Output the (x, y) coordinate of the center of the cell containing the given text.  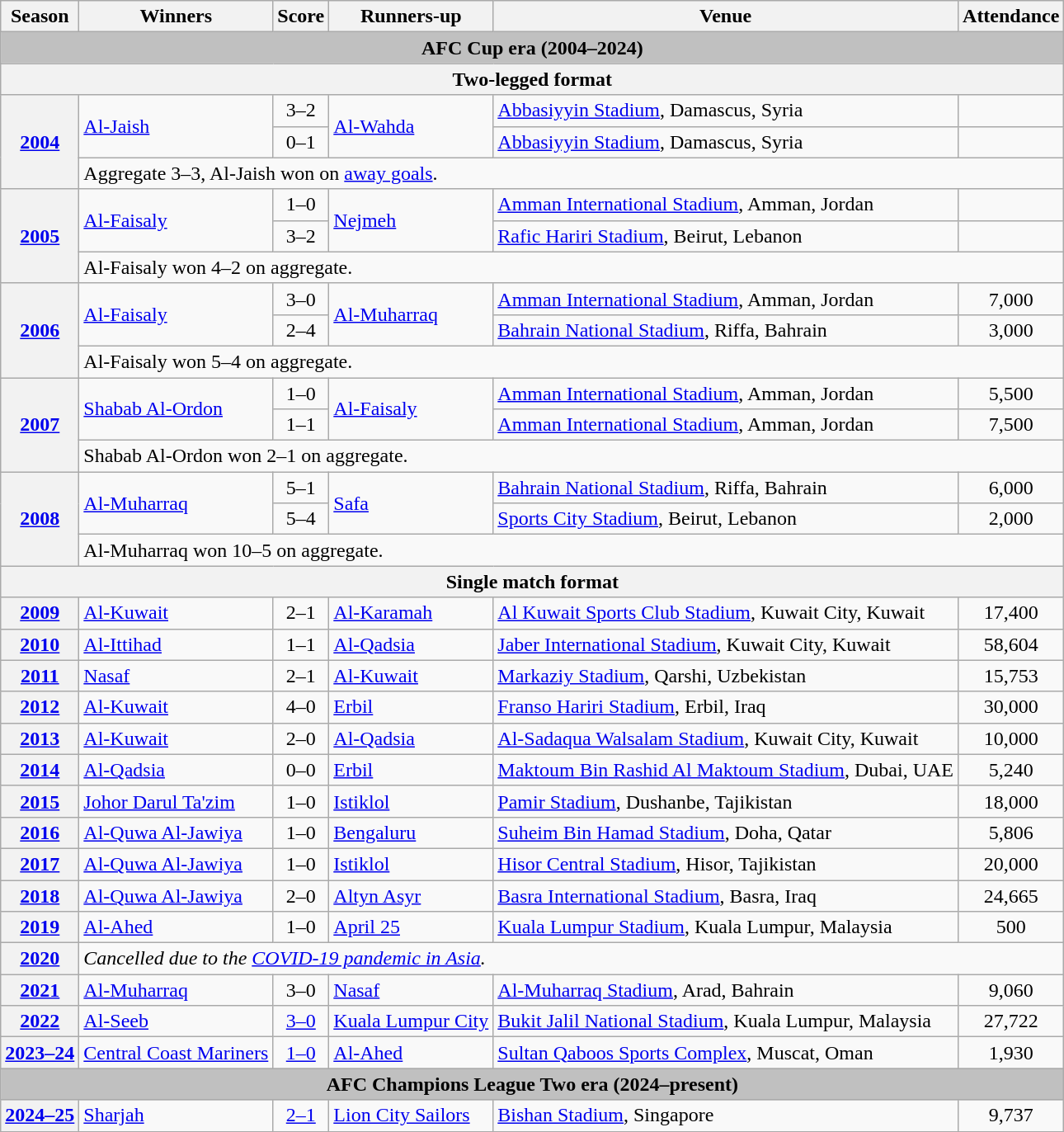
2016 (40, 832)
2012 (40, 707)
Runners-up (411, 17)
Al Kuwait Sports Club Stadium, Kuwait City, Kuwait (726, 613)
6,000 (1011, 488)
9,737 (1011, 1115)
Al-Muharraq Stadium, Arad, Bahrain (726, 990)
Shabab Al-Ordon won 2–1 on aggregate. (572, 456)
Kuala Lumpur City (411, 1021)
Kuala Lumpur Stadium, Kuala Lumpur, Malaysia (726, 927)
2008 (40, 519)
Markaziy Stadium, Qarshi, Uzbekistan (726, 676)
Attendance (1011, 17)
24,665 (1011, 895)
2010 (40, 644)
Al-Ittihad (177, 644)
Shabab Al-Ordon (177, 409)
18,000 (1011, 801)
Al-Faisaly won 5–4 on aggregate. (572, 361)
17,400 (1011, 613)
0–1 (301, 142)
April 25 (411, 927)
2020 (40, 959)
4–0 (301, 707)
58,604 (1011, 644)
5–1 (301, 488)
Al-Seeb (177, 1021)
10,000 (1011, 738)
2005 (40, 236)
2007 (40, 425)
Sultan Qaboos Sports Complex, Muscat, Oman (726, 1053)
Al-Karamah (411, 613)
Safa (411, 503)
Al-Sadaqua Walsalam Stadium, Kuwait City, Kuwait (726, 738)
5,240 (1011, 770)
2014 (40, 770)
2009 (40, 613)
Central Coast Mariners (177, 1053)
2019 (40, 927)
AFC Cup era (2004–2024) (533, 48)
Johor Darul Ta'zim (177, 801)
Bengaluru (411, 832)
2011 (40, 676)
Bishan Stadium, Singapore (726, 1115)
2021 (40, 990)
Rafic Hariri Stadium, Beirut, Lebanon (726, 236)
5,500 (1011, 394)
7,000 (1011, 299)
AFC Champions League Two era (2024–present) (533, 1084)
Bukit Jalil National Stadium, Kuala Lumpur, Malaysia (726, 1021)
7,500 (1011, 425)
9,060 (1011, 990)
2–4 (301, 330)
2023–24 (40, 1053)
5–4 (301, 519)
Two-legged format (533, 79)
Suheim Bin Hamad Stadium, Doha, Qatar (726, 832)
Single match format (533, 582)
Pamir Stadium, Dushanbe, Tajikistan (726, 801)
20,000 (1011, 864)
2018 (40, 895)
30,000 (1011, 707)
Basra International Stadium, Basra, Iraq (726, 895)
2024–25 (40, 1115)
Sports City Stadium, Beirut, Lebanon (726, 519)
15,753 (1011, 676)
Lion City Sailors (411, 1115)
2013 (40, 738)
Cancelled due to the COVID-19 pandemic in Asia. (572, 959)
Nejmeh (411, 220)
2015 (40, 801)
Franso Hariri Stadium, Erbil, Iraq (726, 707)
500 (1011, 927)
2006 (40, 330)
Score (301, 17)
2022 (40, 1021)
Aggregate 3–3, Al-Jaish won on away goals. (572, 173)
5,806 (1011, 832)
1,930 (1011, 1053)
Season (40, 17)
Jaber International Stadium, Kuwait City, Kuwait (726, 644)
2004 (40, 142)
Hisor Central Stadium, Hisor, Tajikistan (726, 864)
2,000 (1011, 519)
Winners (177, 17)
3,000 (1011, 330)
2017 (40, 864)
27,722 (1011, 1021)
Venue (726, 17)
0–0 (301, 770)
Altyn Asyr (411, 895)
Al-Muharraq won 10–5 on aggregate. (572, 550)
Al-Wahda (411, 126)
Maktoum Bin Rashid Al Maktoum Stadium, Dubai, UAE (726, 770)
Al-Faisaly won 4–2 on aggregate. (572, 267)
Sharjah (177, 1115)
Al-Jaish (177, 126)
